From the cell containing the given text, extract its center point as [X, Y] coordinate. 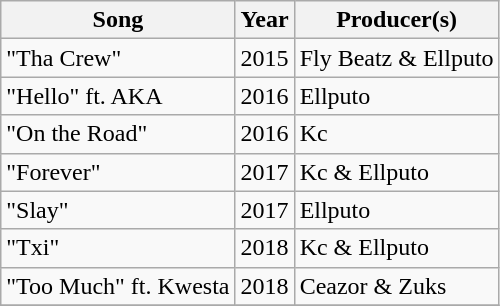
"Slay" [118, 210]
Song [118, 20]
Year [264, 20]
"Txi" [118, 248]
Producer(s) [396, 20]
"Hello" ft. AKA [118, 96]
"Forever" [118, 172]
Ceazor & Zuks [396, 286]
"Too Much" ft. Kwesta [118, 286]
Fly Beatz & Ellputo [396, 58]
Kc [396, 134]
"On the Road" [118, 134]
"Tha Crew" [118, 58]
2015 [264, 58]
